Provide the [X, Y] coordinate of the cell's center where the given text is located.  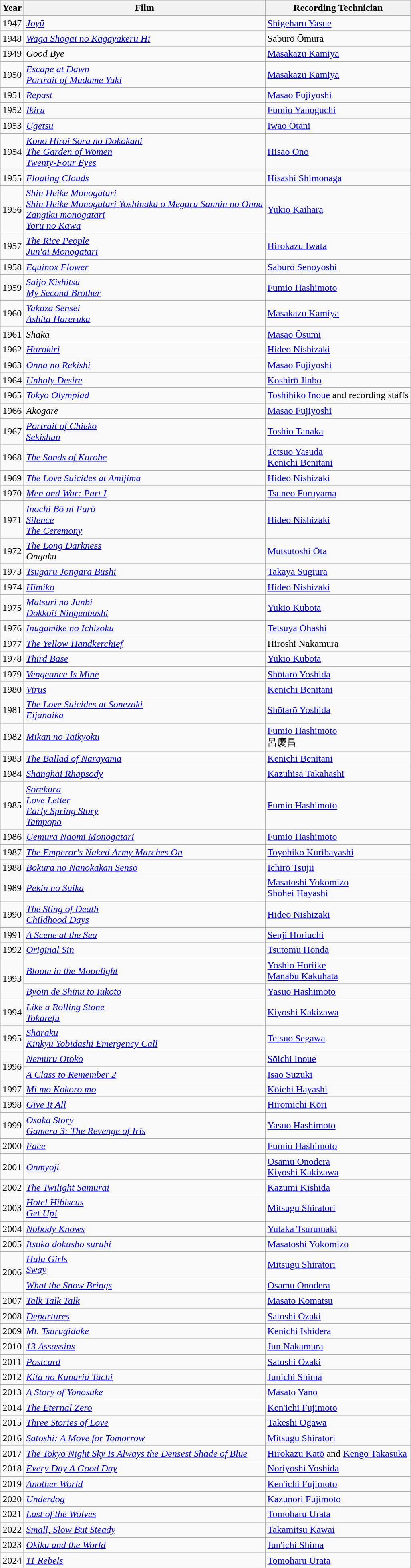
1983 [12, 759]
Departures [145, 1316]
1975 [12, 608]
2000 [12, 1146]
Saijo KishitsuMy Second Brother [145, 288]
2012 [12, 1377]
1962 [12, 350]
Talk Talk Talk [145, 1301]
Vengeance Is Mine [145, 674]
2013 [12, 1392]
The Love Suicides at SonezakiEijanaika [145, 710]
Kazumi Kishida [338, 1187]
Kenichi Ishidera [338, 1331]
2010 [12, 1346]
Every Day A Good Day [145, 1469]
Third Base [145, 659]
The Sting of DeathChildhood Days [145, 914]
1960 [12, 314]
Yutaka Tsurumaki [338, 1229]
Osamu Onodera [338, 1285]
1996 [12, 1066]
The Ballad of Narayama [145, 759]
Year [12, 8]
The Twilight Samurai [145, 1187]
2009 [12, 1331]
Mikan no Taikyoku [145, 737]
Mutsutoshi Ōta [338, 551]
Bloom in the Moonlight [145, 970]
A Scene at the Sea [145, 935]
1980 [12, 689]
2015 [12, 1423]
2024 [12, 1560]
1982 [12, 737]
Mt. Tsurugidake [145, 1331]
Good Bye [145, 54]
2002 [12, 1187]
Takaya Sugiura [338, 571]
Uemura Naomi Monogatari [145, 837]
Masatoshi YokomizoShōhei Hayashi [338, 888]
Hisashi Shimonaga [338, 178]
Small, Slow But Steady [145, 1530]
Tokyo Olympiad [145, 395]
The Love Suicides at Amijima [145, 478]
Kiyoshi Kakizawa [338, 1012]
Kazuhisa Takahashi [338, 774]
Pekin no Suika [145, 888]
1966 [12, 411]
Saburō Senoyoshi [338, 267]
2014 [12, 1408]
Satoshi: A Move for Tomorrow [145, 1438]
1992 [12, 950]
Matsuri no JunbiDokkoi! Ningenbushi [145, 608]
Onmyoji [145, 1167]
Kōichi Hayashi [338, 1090]
11 Rebels [145, 1560]
Hisao Ōno [338, 152]
Hiromichi Kōri [338, 1105]
1967 [12, 432]
Toyohiko Kuribayashi [338, 852]
1999 [12, 1125]
The Yellow Handkerchief [145, 644]
What the Snow Brings [145, 1285]
Virus [145, 689]
1948 [12, 38]
Joyū [145, 23]
1993 [12, 978]
1970 [12, 493]
Shanghai Rhapsody [145, 774]
The Rice PeopleJun'ai Monogatari [145, 246]
The Long DarknessOngaku [145, 551]
The Sands of Kurobe [145, 457]
2007 [12, 1301]
Sōichi Inoue [338, 1059]
2011 [12, 1361]
Kita no Kanaria Tachi [145, 1377]
Shin Heike MonogatariShin Heike Monogatari Yoshinaka o Meguru Sannin no OnnaZangiku monogatariYoru no Kawa [145, 209]
1990 [12, 914]
2019 [12, 1484]
Yukio Kaihara [338, 209]
1991 [12, 935]
Tsutomu Honda [338, 950]
1965 [12, 395]
1998 [12, 1105]
Itsuka dokusho suruhi [145, 1244]
Hula GirlsSway [145, 1265]
1958 [12, 267]
A Story of Yonosuke [145, 1392]
2018 [12, 1469]
Postcard [145, 1361]
1974 [12, 587]
1995 [12, 1038]
Three Stories of Love [145, 1423]
Shaka [145, 334]
Another World [145, 1484]
2003 [12, 1208]
1961 [12, 334]
1963 [12, 365]
1973 [12, 571]
2021 [12, 1514]
Iwao Ōtani [338, 126]
Hirokazu Katō and Kengo Takasuka [338, 1453]
Masato Komatsu [338, 1301]
Akogare [145, 411]
1984 [12, 774]
The Emperor's Naked Army Marches On [145, 852]
Jun'ichi Shima [338, 1545]
Fumio Hashimoto呂慶昌 [338, 737]
1950 [12, 75]
Junichi Shima [338, 1377]
Face [145, 1146]
1977 [12, 644]
Harakiri [145, 350]
1997 [12, 1090]
Underdog [145, 1499]
1959 [12, 288]
2016 [12, 1438]
1949 [12, 54]
Recording Technician [338, 8]
Tsuneo Furuyama [338, 493]
Masatoshi Yokomizo [338, 1244]
1979 [12, 674]
Takamitsu Kawai [338, 1530]
Tsugaru Jongara Bushi [145, 571]
1954 [12, 152]
1987 [12, 852]
2008 [12, 1316]
Masao Ōsumi [338, 334]
Himiko [145, 587]
Ikiru [145, 110]
Nemuru Otoko [145, 1059]
Toshio Tanaka [338, 432]
Kono Hiroi Sora no DokokaniThe Garden of WomenTwenty-Four Eyes [145, 152]
Inochi Bō ni FurōSilenceThe Ceremony [145, 519]
Men and War: Part I [145, 493]
1989 [12, 888]
1947 [12, 23]
Fumio Yanoguchi [338, 110]
1953 [12, 126]
Unholy Desire [145, 380]
2001 [12, 1167]
Hirokazu Iwata [338, 246]
Last of the Wolves [145, 1514]
SorekaraLove LetterEarly Spring StoryTampopo [145, 805]
Tetsuya Ōhashi [338, 628]
Escape at DawnPortrait of Madame Yuki [145, 75]
Noriyoshi Yoshida [338, 1469]
Equinox Flower [145, 267]
Ichirō Tsujii [338, 867]
Original Sin [145, 950]
Koshirō Jinbo [338, 380]
2004 [12, 1229]
1976 [12, 628]
Like a Rolling StoneTokarefu [145, 1012]
1981 [12, 710]
Yoshio HoriikeManabu Kakuhata [338, 970]
Kazunori Fujimoto [338, 1499]
1952 [12, 110]
2017 [12, 1453]
Inugamike no Ichizoku [145, 628]
Nobody Knows [145, 1229]
13 Assassins [145, 1346]
Shigeharu Yasue [338, 23]
2023 [12, 1545]
1956 [12, 209]
Yakuza SenseiAshita Hareruka [145, 314]
Senji Horiuchi [338, 935]
Repast [145, 95]
Osaka StoryGamera 3: The Revenge of Iris [145, 1125]
1969 [12, 478]
The Tokyo Night Sky Is Always the Densest Shade of Blue [145, 1453]
1985 [12, 805]
SharakuKinkyū Yobidashi Emergency Call [145, 1038]
Bokura no Nanokakan Sensō [145, 867]
1964 [12, 380]
2006 [12, 1272]
Hotel HibiscusGet Up! [145, 1208]
Onna no Rekishi [145, 365]
Ugetsu [145, 126]
2005 [12, 1244]
1951 [12, 95]
1971 [12, 519]
Waga Shōgai no Kagayakeru Hi [145, 38]
Tetsuo YasudaKenichi Benitani [338, 457]
1972 [12, 551]
Saburō Ōmura [338, 38]
Byōin de Shinu to Iukoto [145, 991]
Masato Yano [338, 1392]
Give It All [145, 1105]
A Class to Remember 2 [145, 1074]
1955 [12, 178]
Hiroshi Nakamura [338, 644]
2022 [12, 1530]
Isao Suzuki [338, 1074]
Tetsuo Segawa [338, 1038]
Mi mo Kokoro mo [145, 1090]
Takeshi Ogawa [338, 1423]
1986 [12, 837]
Film [145, 8]
Okiku and the World [145, 1545]
1988 [12, 867]
Osamu OnoderaKiyoshi Kakizawa [338, 1167]
Portrait of ChiekoSekishun [145, 432]
1968 [12, 457]
1957 [12, 246]
Floating Clouds [145, 178]
The Eternal Zero [145, 1408]
1978 [12, 659]
1994 [12, 1012]
Jun Nakamura [338, 1346]
Toshihiko Inoue and recording staffs [338, 395]
2020 [12, 1499]
